Find where the given text appears and provide that cell's center as (x, y) coordinate. 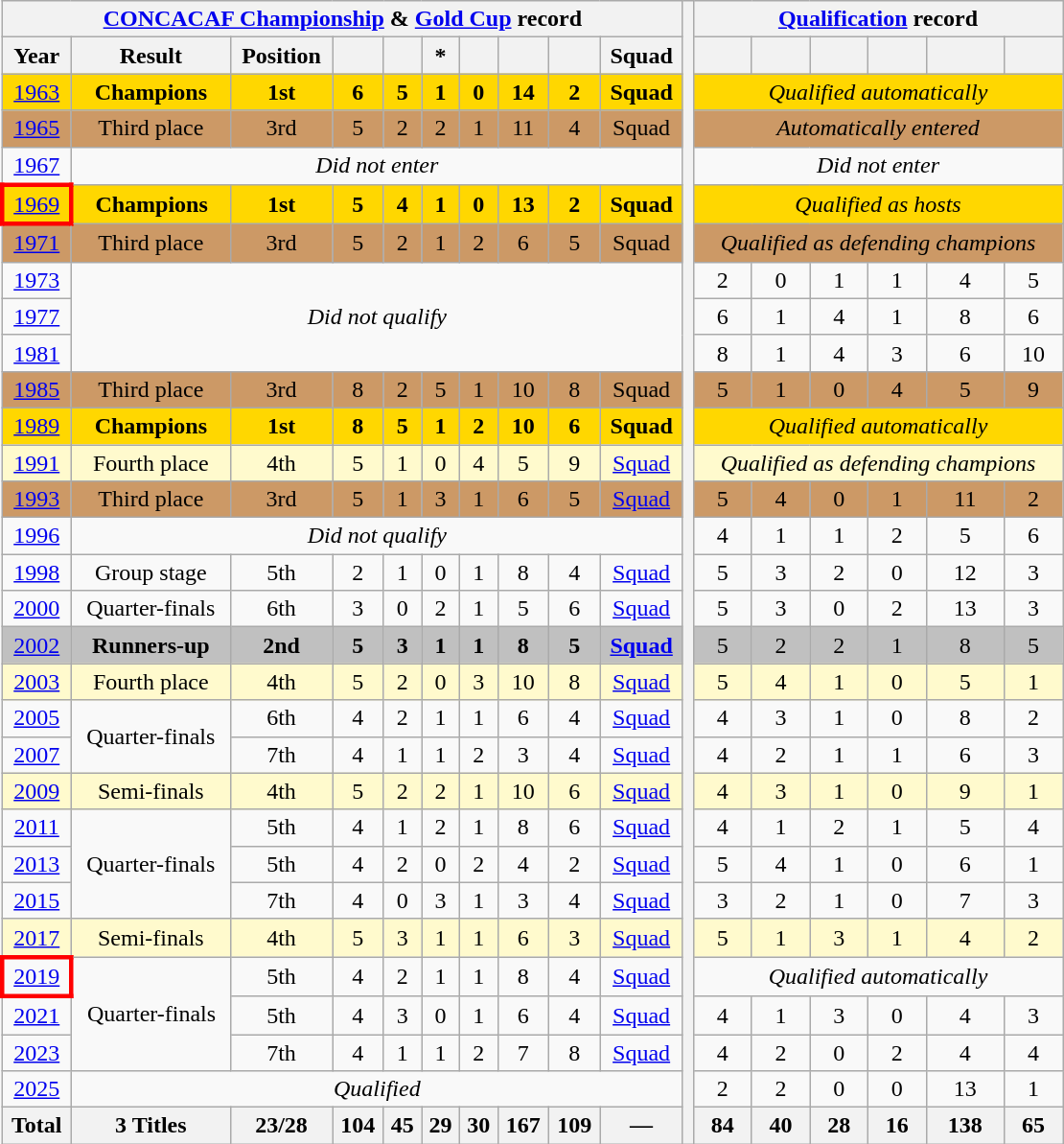
1963 (36, 92)
Position (281, 56)
109 (573, 1126)
3 Titles (150, 1126)
Qualification record (878, 19)
1998 (36, 572)
Qualified as hosts (878, 205)
84 (723, 1126)
2007 (36, 755)
104 (359, 1126)
* (441, 56)
28 (840, 1126)
Year (36, 56)
2015 (36, 900)
2013 (36, 864)
16 (897, 1126)
29 (441, 1126)
2021 (36, 1016)
Qualified (377, 1089)
12 (964, 572)
2002 (36, 645)
2000 (36, 609)
23/28 (281, 1126)
1989 (36, 426)
Group stage (150, 572)
2019 (36, 976)
2017 (36, 938)
2nd (281, 645)
30 (478, 1126)
2023 (36, 1052)
65 (1033, 1126)
1981 (36, 353)
1965 (36, 128)
1985 (36, 389)
1996 (36, 536)
1971 (36, 244)
1969 (36, 205)
1993 (36, 500)
Result (150, 56)
1973 (36, 280)
45 (403, 1126)
Runners-up (150, 645)
138 (964, 1126)
2009 (36, 791)
— (642, 1126)
1991 (36, 463)
40 (780, 1126)
Total (36, 1126)
2003 (36, 682)
1967 (36, 166)
2025 (36, 1089)
Automatically entered (878, 128)
1977 (36, 316)
2005 (36, 718)
CONCACAF Championship & Gold Cup record (342, 19)
14 (523, 92)
2011 (36, 828)
167 (523, 1126)
